For the text-containing cell, return its midpoint in (X, Y) coordinate format. 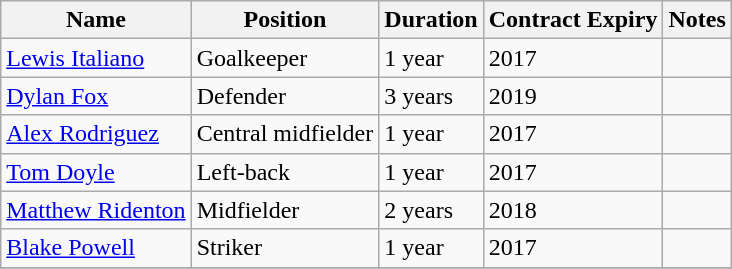
Duration (431, 20)
Dylan Fox (96, 96)
Central midfielder (285, 134)
Left-back (285, 172)
3 years (431, 96)
Blake Powell (96, 248)
Contract Expiry (573, 20)
2 years (431, 210)
Striker (285, 248)
Name (96, 20)
Midfielder (285, 210)
2018 (573, 210)
Lewis Italiano (96, 58)
Matthew Ridenton (96, 210)
Goalkeeper (285, 58)
2019 (573, 96)
Defender (285, 96)
Tom Doyle (96, 172)
Alex Rodriguez (96, 134)
Notes (697, 20)
Position (285, 20)
